Scan for the cell matching the given text and deliver its [X, Y] coordinate at center. 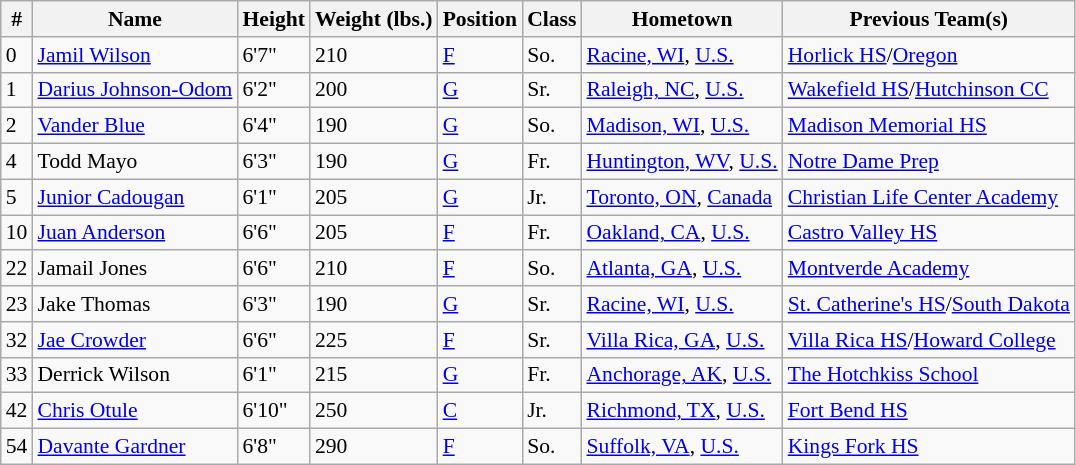
Name [134, 19]
C [480, 411]
Toronto, ON, Canada [682, 197]
Previous Team(s) [929, 19]
22 [17, 269]
# [17, 19]
6'7" [273, 55]
6'8" [273, 447]
Castro Valley HS [929, 233]
42 [17, 411]
1 [17, 90]
Height [273, 19]
54 [17, 447]
St. Catherine's HS/South Dakota [929, 304]
Hometown [682, 19]
The Hotchkiss School [929, 375]
Darius Johnson-Odom [134, 90]
6'4" [273, 126]
Huntington, WV, U.S. [682, 162]
0 [17, 55]
200 [374, 90]
Notre Dame Prep [929, 162]
Atlanta, GA, U.S. [682, 269]
2 [17, 126]
Raleigh, NC, U.S. [682, 90]
Suffolk, VA, U.S. [682, 447]
290 [374, 447]
4 [17, 162]
Jamail Jones [134, 269]
Derrick Wilson [134, 375]
Jamil Wilson [134, 55]
Class [552, 19]
Villa Rica, GA, U.S. [682, 340]
32 [17, 340]
Anchorage, AK, U.S. [682, 375]
Jake Thomas [134, 304]
Jae Crowder [134, 340]
6'10" [273, 411]
Fort Bend HS [929, 411]
250 [374, 411]
Villa Rica HS/Howard College [929, 340]
Richmond, TX, U.S. [682, 411]
Juan Anderson [134, 233]
Kings Fork HS [929, 447]
5 [17, 197]
Madison, WI, U.S. [682, 126]
Madison Memorial HS [929, 126]
Todd Mayo [134, 162]
Weight (lbs.) [374, 19]
Chris Otule [134, 411]
Horlick HS/Oregon [929, 55]
Davante Gardner [134, 447]
215 [374, 375]
10 [17, 233]
Junior Cadougan [134, 197]
Position [480, 19]
33 [17, 375]
Christian Life Center Academy [929, 197]
Vander Blue [134, 126]
Wakefield HS/Hutchinson CC [929, 90]
Oakland, CA, U.S. [682, 233]
23 [17, 304]
Montverde Academy [929, 269]
6'2" [273, 90]
225 [374, 340]
